Pinpoint the cell where the given text exists, returning its [X, Y] midpoint coordinate. 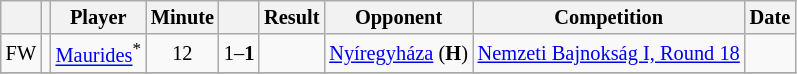
FW [21, 54]
Nemzeti Bajnokság I, Round 18 [609, 54]
12 [182, 54]
Nyíregyháza (H) [398, 54]
1–1 [239, 54]
Maurides* [98, 54]
Competition [609, 17]
Result [292, 17]
Date [770, 17]
Opponent [398, 17]
Player [98, 17]
Minute [182, 17]
